Find where the given text appears and provide that cell's center as [x, y] coordinate. 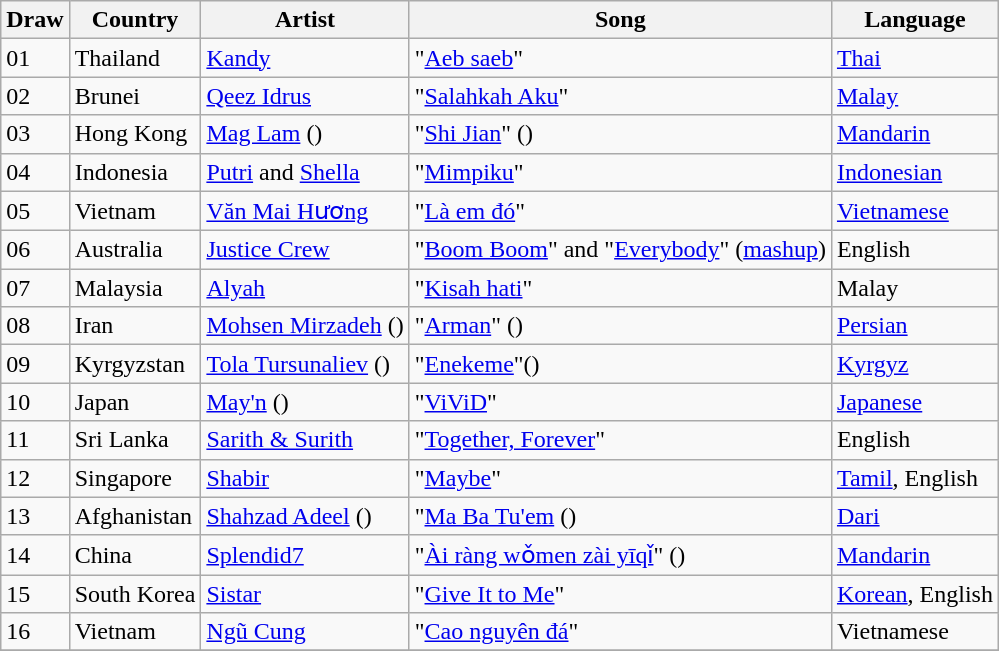
Afghanistan [135, 516]
Indonesia [135, 172]
Country [135, 20]
10 [35, 402]
Shabir [305, 478]
Sarith & Surith [305, 440]
Sri Lanka [135, 440]
"Shi Jian" () [620, 134]
Japan [135, 402]
14 [35, 555]
China [135, 555]
"Arman" () [620, 326]
Draw [35, 20]
South Korea [135, 594]
"Give It to Me" [620, 594]
Japanese [914, 402]
Language [914, 20]
"Kisah hati" [620, 288]
"Ài ràng wǒmen zài yīqǐ" () [620, 555]
"Ma Ba Tu'em () [620, 516]
"Cao nguyên đá" [620, 632]
Sistar [305, 594]
Indonesian [914, 172]
09 [35, 364]
11 [35, 440]
Iran [135, 326]
01 [35, 58]
Australia [135, 250]
"Enekeme"() [620, 364]
Thai [914, 58]
Artist [305, 20]
08 [35, 326]
Mag Lam () [305, 134]
"Là em đó" [620, 211]
Kyrgyz [914, 364]
13 [35, 516]
"Mimpiku" [620, 172]
02 [35, 96]
12 [35, 478]
Văn Mai Hương [305, 211]
"Maybe" [620, 478]
"Salahkah Aku" [620, 96]
Alyah [305, 288]
Ngũ Cung [305, 632]
Shahzad Adeel () [305, 516]
Splendid7 [305, 555]
"ViViD" [620, 402]
Singapore [135, 478]
Korean, English [914, 594]
Justice Crew [305, 250]
Persian [914, 326]
Hong Kong [135, 134]
Tamil, English [914, 478]
Mohsen Mirzadeh () [305, 326]
"Together, Forever" [620, 440]
Putri and Shella [305, 172]
Kyrgyzstan [135, 364]
Dari [914, 516]
07 [35, 288]
"Aeb saeb" [620, 58]
Malaysia [135, 288]
Kandy [305, 58]
05 [35, 211]
Brunei [135, 96]
Tola Tursunaliev () [305, 364]
Qeez Idrus [305, 96]
May'n () [305, 402]
Song [620, 20]
03 [35, 134]
"Boom Boom" and "Everybody" (mashup) [620, 250]
Thailand [135, 58]
06 [35, 250]
16 [35, 632]
15 [35, 594]
04 [35, 172]
